Locate the cell with the specified text and output its [X, Y] center coordinate. 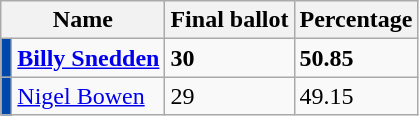
Nigel Bowen [88, 96]
Billy Snedden [88, 58]
Name [83, 20]
Percentage [356, 20]
30 [230, 58]
49.15 [356, 96]
29 [230, 96]
50.85 [356, 58]
Final ballot [230, 20]
